Extract the [X, Y] coordinate from the center of the cell holding the provided text.  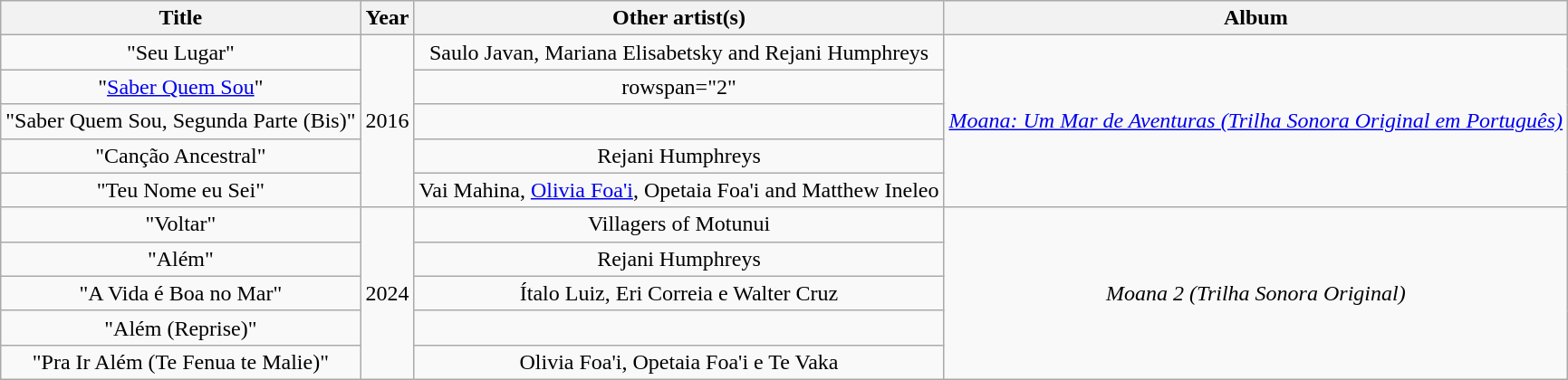
2016 [388, 121]
Album [1255, 18]
"Além (Reprise)" [181, 328]
Year [388, 18]
Villagers of Motunui [679, 224]
Vai Mahina, Olivia Foa'i, Opetaia Foa'i and Matthew Ineleo [679, 190]
Moana: Um Mar de Aventuras (Trilha Sonora Original em Português) [1255, 121]
"Teu Nome eu Sei" [181, 190]
Moana 2 (Trilha Sonora Original) [1255, 293]
Saulo Javan, Mariana Elisabetsky and Rejani Humphreys [679, 52]
Ítalo Luiz, Eri Correia e Walter Cruz [679, 293]
"A Vida é Boa no Mar" [181, 293]
"Além" [181, 259]
"Seu Lugar" [181, 52]
Other artist(s) [679, 18]
"Saber Quem Sou" [181, 87]
Olivia Foa'i, Opetaia Foa'i e Te Vaka [679, 362]
"Voltar" [181, 224]
2024 [388, 293]
"Canção Ancestral" [181, 156]
rowspan="2" [679, 87]
"Pra Ir Além (Te Fenua te Malie)" [181, 362]
"Saber Quem Sou, Segunda Parte (Bis)" [181, 121]
Title [181, 18]
